Provide the [X, Y] coordinate of the cell's center where the given text is located.  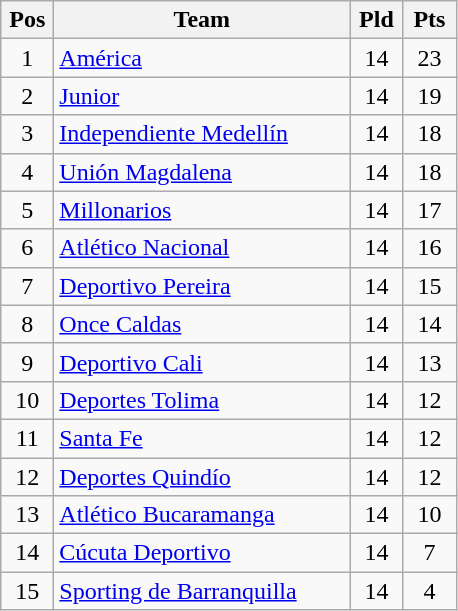
Santa Fe [202, 438]
Sporting de Barranquilla [202, 591]
5 [28, 210]
Independiente Medellín [202, 134]
6 [28, 248]
2 [28, 96]
Deportivo Cali [202, 362]
Once Caldas [202, 324]
11 [28, 438]
Junior [202, 96]
3 [28, 134]
Deportes Tolima [202, 400]
América [202, 58]
Deportes Quindío [202, 477]
Millonarios [202, 210]
19 [430, 96]
Team [202, 20]
1 [28, 58]
8 [28, 324]
Pld [376, 20]
Pts [430, 20]
Deportivo Pereira [202, 286]
9 [28, 362]
Atlético Nacional [202, 248]
Pos [28, 20]
Unión Magdalena [202, 172]
Atlético Bucaramanga [202, 515]
Cúcuta Deportivo [202, 553]
17 [430, 210]
23 [430, 58]
16 [430, 248]
